Detect which cell encompasses the target text, then output its (x, y) center coordinate. 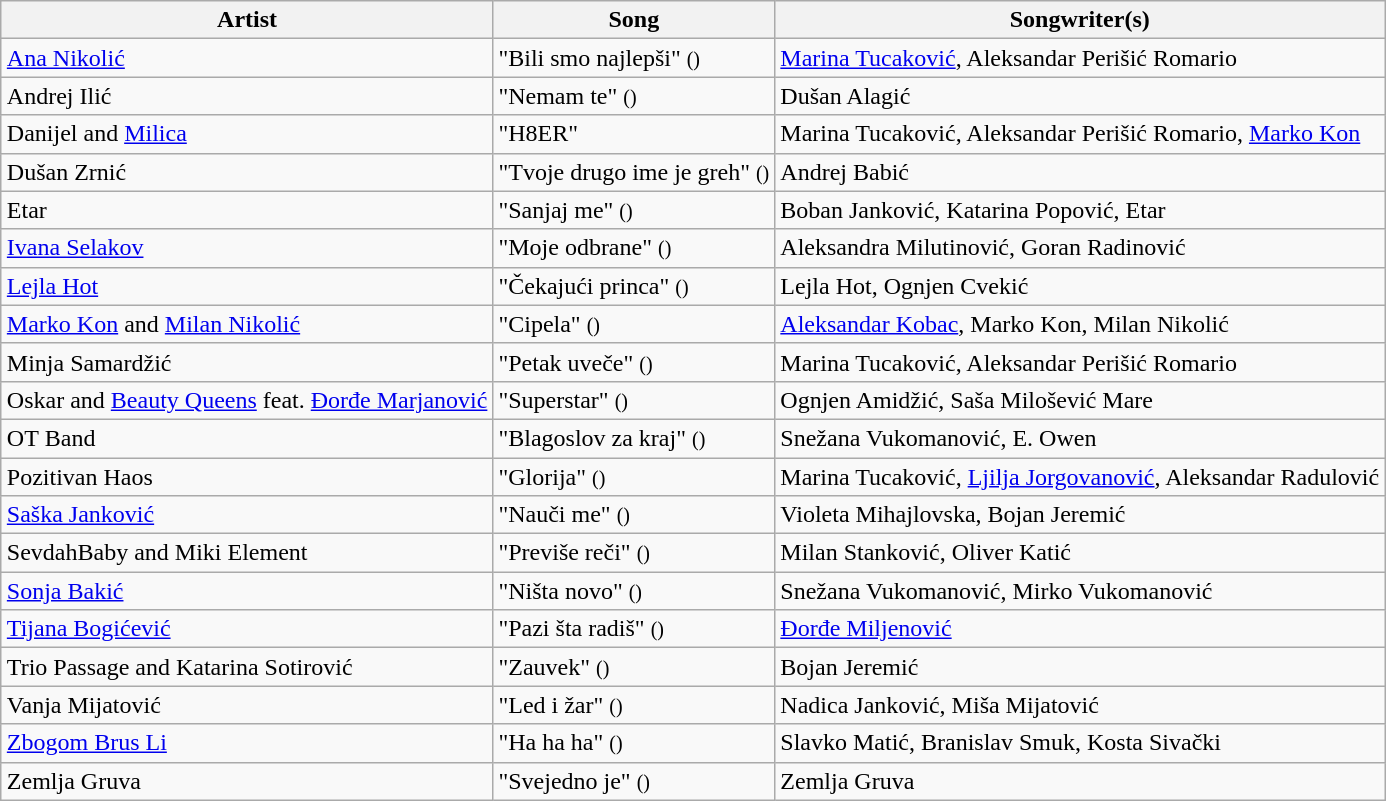
Minja Samardžić (247, 362)
Ivana Selakov (247, 248)
Pozitivan Haos (247, 477)
Đorđe Miljenović (1080, 629)
Dušan Alagić (1080, 96)
"Svejedno je" () (634, 781)
"H8ER" (634, 134)
"Tvoje drugo ime je greh" () (634, 172)
Marko Kon and Milan Nikolić (247, 324)
Aleksandar Kobac, Marko Kon, Milan Nikolić (1080, 324)
SevdahBaby and Miki Element (247, 553)
"Blagoslov za kraj" () (634, 438)
Boban Janković, Katarina Popović, Etar (1080, 210)
Songwriter(s) (1080, 20)
Tijana Bogićević (247, 629)
Bojan Jeremić (1080, 667)
"Bili smo najlepši" () (634, 58)
Aleksandra Milutinović, Goran Radinović (1080, 248)
Slavko Matić, Branislav Smuk, Kosta Sivački (1080, 743)
Ognjen Amidžić, Saša Milošević Mare (1080, 400)
"Čekajući princa" () (634, 286)
"Ništa novo" () (634, 591)
ОТ Band (247, 438)
"Sanjaj me" () (634, 210)
"Led i žar" () (634, 705)
Saška Janković (247, 515)
Vanja Mijatović (247, 705)
Nadica Janković, Miša Mijatović (1080, 705)
"Glorija" () (634, 477)
Trio Passage and Katarina Sotirović (247, 667)
"Moje odbrane" () (634, 248)
Oskar and Beauty Queens feat. Đorđe Marjanović (247, 400)
Zbogom Brus Li (247, 743)
Snežana Vukomanović, Mirko Vukomanović (1080, 591)
Danijel and Milica (247, 134)
"Petak uveče" () (634, 362)
"Ha ha ha" () (634, 743)
Violeta Mihajlovska, Bojan Jeremić (1080, 515)
"Cipela" () (634, 324)
Marina Tucaković, Aleksandar Perišić Romario, Marko Kon (1080, 134)
"Pazi šta radiš" () (634, 629)
Ana Nikolić (247, 58)
"Nauči me" () (634, 515)
Dušan Zrnić (247, 172)
Andrej Babić (1080, 172)
"Nemam te" () (634, 96)
Marina Tucaković, Ljilja Jorgovanović, Aleksandar Radulović (1080, 477)
"Superstar" () (634, 400)
Sonja Bakić (247, 591)
Lejla Hot, Ognjen Cvekić (1080, 286)
Snežana Vukomanović, E. Owen (1080, 438)
Artist (247, 20)
"Zauvek" () (634, 667)
Etar (247, 210)
Song (634, 20)
"Previše reči" () (634, 553)
Andrej Ilić (247, 96)
Milan Stanković, Oliver Katić (1080, 553)
Lejla Hot (247, 286)
